Search for the cell housing the specified text and yield its [X, Y] center coordinate. 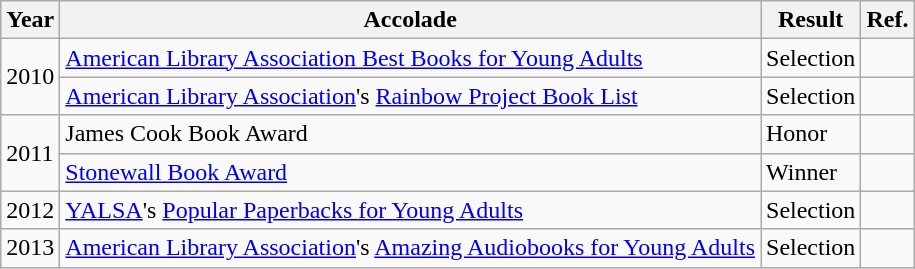
Year [30, 20]
2013 [30, 248]
2011 [30, 153]
Stonewall Book Award [410, 172]
American Library Association's Rainbow Project Book List [410, 96]
Ref. [888, 20]
Result [810, 20]
American Library Association Best Books for Young Adults [410, 58]
2012 [30, 210]
Accolade [410, 20]
James Cook Book Award [410, 134]
American Library Association's Amazing Audiobooks for Young Adults [410, 248]
Honor [810, 134]
YALSA's Popular Paperbacks for Young Adults [410, 210]
2010 [30, 77]
Winner [810, 172]
